Detect which cell encompasses the target text, then output its (x, y) center coordinate. 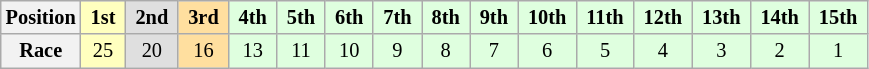
9 (397, 51)
7th (397, 17)
4th (253, 17)
8th (446, 17)
3 (721, 51)
1 (838, 51)
13 (253, 51)
10 (349, 51)
10th (547, 17)
Race (41, 51)
14th (779, 17)
11th (604, 17)
2 (779, 51)
5 (604, 51)
8 (446, 51)
1st (104, 17)
20 (152, 51)
2nd (152, 17)
6 (547, 51)
9th (494, 17)
3rd (203, 17)
11 (301, 51)
Position (41, 17)
16 (203, 51)
5th (301, 17)
25 (104, 51)
4 (663, 51)
15th (838, 17)
13th (721, 17)
7 (494, 51)
12th (663, 17)
6th (349, 17)
